Scan for the cell matching the given text and deliver its (X, Y) coordinate at center. 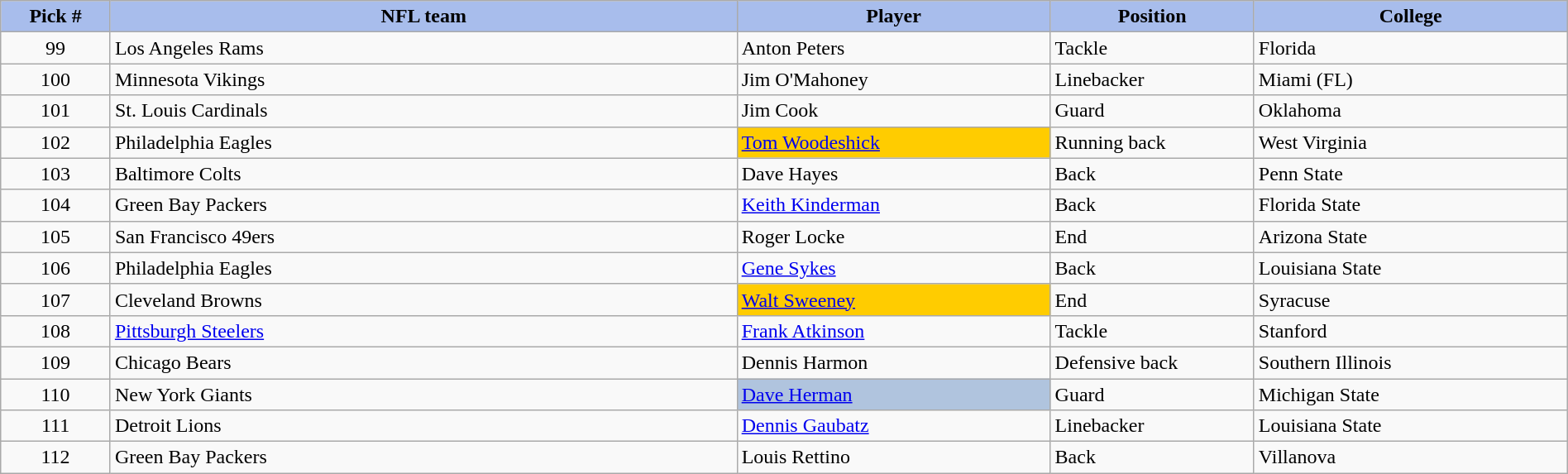
Pittsburgh Steelers (423, 331)
Dennis Gaubatz (893, 426)
Dave Hayes (893, 174)
Frank Atkinson (893, 331)
Syracuse (1411, 299)
Defensive back (1152, 362)
Minnesota Vikings (423, 79)
Gene Sykes (893, 268)
Pick # (56, 17)
Baltimore Colts (423, 174)
111 (56, 426)
Roger Locke (893, 237)
108 (56, 331)
Cleveland Browns (423, 299)
Player (893, 17)
Tom Woodeshick (893, 142)
Chicago Bears (423, 362)
Penn State (1411, 174)
West Virginia (1411, 142)
Stanford (1411, 331)
New York Giants (423, 395)
Villanova (1411, 457)
109 (56, 362)
112 (56, 457)
Florida State (1411, 205)
College (1411, 17)
104 (56, 205)
107 (56, 299)
Southern Illinois (1411, 362)
103 (56, 174)
100 (56, 79)
101 (56, 111)
Position (1152, 17)
102 (56, 142)
106 (56, 268)
San Francisco 49ers (423, 237)
Miami (FL) (1411, 79)
Florida (1411, 48)
Jim Cook (893, 111)
Arizona State (1411, 237)
Keith Kinderman (893, 205)
NFL team (423, 17)
St. Louis Cardinals (423, 111)
105 (56, 237)
Louis Rettino (893, 457)
Detroit Lions (423, 426)
Jim O'Mahoney (893, 79)
Running back (1152, 142)
Walt Sweeney (893, 299)
Michigan State (1411, 395)
Oklahoma (1411, 111)
110 (56, 395)
Dennis Harmon (893, 362)
Anton Peters (893, 48)
Los Angeles Rams (423, 48)
Dave Herman (893, 395)
99 (56, 48)
